Search for the cell housing the specified text and yield its (x, y) center coordinate. 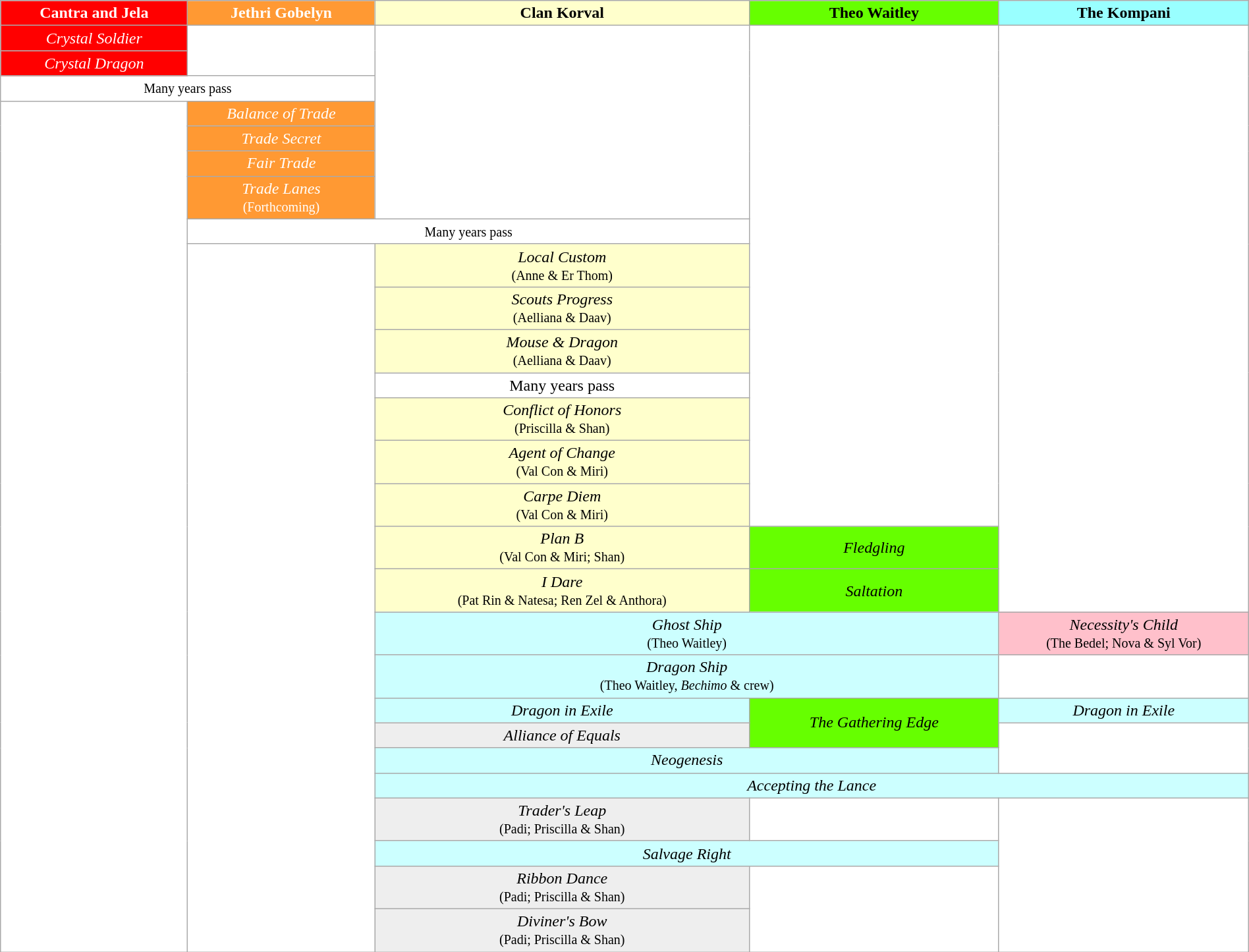
Salvage Right (686, 853)
Agent of Change(Val Con & Miri) (562, 462)
Clan Korval (562, 13)
Ghost Ship(Theo Waitley) (686, 634)
Crystal Soldier (94, 38)
Alliance of Equals (562, 735)
Conflict of Honors(Priscilla & Shan) (562, 419)
Neogenesis (686, 760)
Fair Trade (281, 163)
Trade Lanes(Forthcoming) (281, 198)
Diviner's Bow (Padi; Priscilla & Shan) (562, 930)
Ribbon Dance(Padi; Priscilla & Shan) (562, 887)
I Dare(Pat Rin & Natesa; Ren Zel & Anthora) (562, 590)
Balance of Trade (281, 113)
Jethri Gobelyn (281, 13)
Saltation (874, 590)
The Kompani (1124, 13)
Crystal Dragon (94, 63)
Necessity's Child(The Bedel; Nova & Syl Vor) (1124, 634)
Fledgling (874, 548)
Dragon Ship(Theo Waitley, Bechimo & crew) (686, 676)
Mouse & Dragon(Aelliana & Daav) (562, 350)
Scouts Progress(Aelliana & Daav) (562, 308)
Trader's Leap(Padi; Priscilla & Shan) (562, 820)
Carpe Diem(Val Con & Miri) (562, 505)
Theo Waitley (874, 13)
Local Custom(Anne & Er Thom) (562, 265)
The Gathering Edge (874, 723)
Plan B (Val Con & Miri; Shan) (562, 548)
Trade Secret (281, 138)
Accepting the Lance (812, 785)
Cantra and Jela (94, 13)
